Locate the cell with the specified text and output its (x, y) center coordinate. 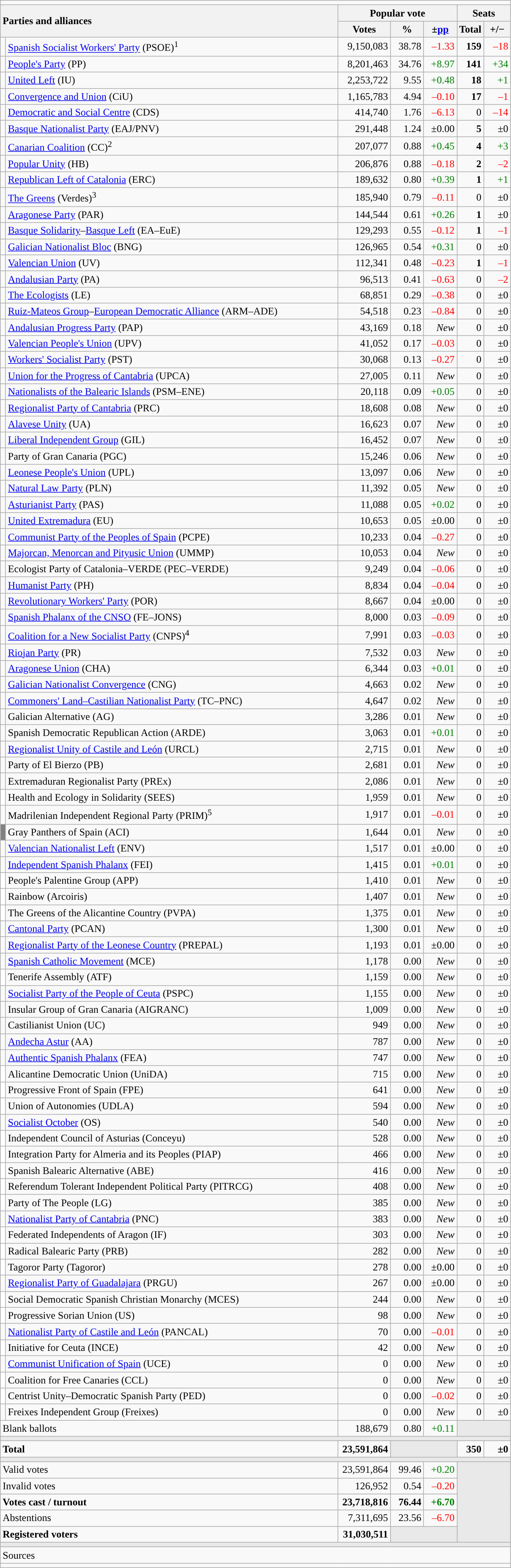
Natural Law Party (PLN) (172, 488)
185,940 (364, 197)
34.76 (407, 64)
–0.18 (440, 163)
1,644 (364, 832)
Gray Panthers of Spain (ACI) (172, 832)
9,249 (364, 569)
3,286 (364, 716)
–0.23 (440, 263)
Cantonal Party (PCAN) (172, 929)
+34 (497, 64)
0.79 (407, 197)
Party of Gran Canaria (PGC) (172, 456)
787 (364, 1042)
0.61 (407, 215)
144,544 (364, 215)
Rainbow (Arcoiris) (172, 897)
Centrist Unity–Democratic Spanish Party (PED) (172, 1396)
Galician Alternative (AG) (172, 716)
2 (470, 163)
30,068 (364, 360)
Valencian Union (UV) (172, 263)
Andalusian Party (PA) (172, 279)
Revolutionary Workers' Party (POR) (172, 601)
Coalition for Free Canaries (CCL) (172, 1380)
Initiative for Ceuta (INCE) (172, 1348)
1.76 (407, 113)
1,159 (364, 977)
Party of El Bierzo (PB) (172, 765)
1,407 (364, 897)
Sources (255, 1555)
+0.05 (440, 392)
Referendum Tolerant Independent Political Party (PITRCG) (172, 1187)
7,991 (364, 635)
+0.31 (440, 247)
Regionalist Unity of Castile and León (URCL) (172, 749)
540 (364, 1122)
Regionalist Party of Cantabria (PRC) (172, 408)
–6.70 (440, 1518)
3,063 (364, 733)
350 (470, 1449)
15,246 (364, 456)
68,851 (364, 295)
+8.97 (440, 64)
8,201,463 (364, 64)
+0.39 (440, 179)
1,415 (364, 865)
16,623 (364, 424)
1,165,783 (364, 96)
Alavese Unity (UA) (172, 424)
Commoners' Land–Castilian Nationalist Party (TC–PNC) (172, 700)
% (407, 29)
23,718,816 (364, 1502)
+0.20 (440, 1470)
People's Palentine Group (APP) (172, 881)
159 (470, 47)
1,178 (364, 961)
Majorcan, Menorcan and Pityusic Union (UMMP) (172, 553)
United Left (IU) (172, 80)
Regionalist Party of the Leonese Country (PREPAL) (172, 945)
0.23 (407, 311)
416 (364, 1171)
188,679 (364, 1428)
4,647 (364, 700)
0.55 (407, 231)
The Greens (Verdes)3 (172, 197)
Riojan Party (PR) (172, 652)
Socialist Party of the People of Ceuta (PSPC) (172, 993)
+/− (497, 29)
+0.26 (440, 215)
4.94 (407, 96)
18 (470, 80)
Seats (484, 13)
Spanish Catholic Movement (MCE) (172, 961)
–14 (497, 113)
282 (364, 1251)
Votes cast / turnout (169, 1502)
–0.84 (440, 311)
Spanish Democratic Republican Action (ARDE) (172, 733)
Popular Unity (HB) (172, 163)
Blank ballots (169, 1428)
291,448 (364, 129)
949 (364, 1025)
10,053 (364, 553)
76.44 (407, 1502)
17 (470, 96)
2,253,722 (364, 80)
Andalusian Progress Party (PAP) (172, 327)
1,410 (364, 881)
466 (364, 1155)
747 (364, 1058)
0.08 (407, 408)
42 (364, 1348)
–6.13 (440, 113)
Party of The People (LG) (172, 1203)
1.24 (407, 129)
Workers' Socialist Party (PST) (172, 360)
594 (364, 1106)
20,118 (364, 392)
27,005 (364, 376)
Social Democratic Spanish Christian Monarchy (MCES) (172, 1299)
Canarian Coalition (CC)2 (172, 146)
Humanist Party (PH) (172, 585)
303 (364, 1235)
Republican Left of Catalonia (ERC) (172, 179)
528 (364, 1138)
Coalition for a New Socialist Party (CNPS)4 (172, 635)
Tenerife Assembly (ATF) (172, 977)
Communist Party of the Peoples of Spain (PCPE) (172, 537)
+0.48 (440, 80)
10,233 (364, 537)
8,667 (364, 601)
Regionalist Party of Guadalajara (PRGU) (172, 1283)
Galician Nationalist Bloc (BNG) (172, 247)
9.55 (407, 80)
Basque Solidarity–Basque Left (EA–EuE) (172, 231)
1,517 (364, 848)
0.41 (407, 279)
6,344 (364, 668)
–0.63 (440, 279)
16,452 (364, 440)
7,532 (364, 652)
Liberal Independent Group (GIL) (172, 440)
Socialist October (OS) (172, 1122)
Nationalist Party of Castile and León (PANCAL) (172, 1331)
Democratic and Social Centre (CDS) (172, 113)
Independent Spanish Phalanx (FEI) (172, 865)
41,052 (364, 344)
Alicantine Democratic Union (UniDA) (172, 1074)
126,952 (364, 1486)
244 (364, 1299)
–0.11 (440, 197)
112,341 (364, 263)
641 (364, 1090)
207,077 (364, 146)
Progressive Front of Spain (FPE) (172, 1090)
Independent Council of Asturias (Conceyu) (172, 1138)
Basque Nationalist Party (EAJ/PNV) (172, 129)
141 (470, 64)
Union for the Progress of Cantabria (UPCA) (172, 376)
9,150,083 (364, 47)
Invalid votes (169, 1486)
Asturianist Party (PAS) (172, 504)
Health and Ecology in Solidarity (SEES) (172, 797)
+6.70 (440, 1502)
Votes (364, 29)
0.48 (407, 263)
2,086 (364, 781)
Valid votes (169, 1470)
98 (364, 1315)
1,959 (364, 797)
1,193 (364, 945)
People's Party (PP) (172, 64)
Tagoror Party (Tagoror) (172, 1267)
–0.38 (440, 295)
–18 (497, 47)
Aragonese Union (CHA) (172, 668)
1,300 (364, 929)
Aragonese Party (PAR) (172, 215)
8,000 (364, 617)
–0.10 (440, 96)
278 (364, 1267)
1,155 (364, 993)
Integration Party for Almeria and its Peoples (PIAP) (172, 1155)
Freixes Independent Group (Freixes) (172, 1412)
The Greens of the Alicantine Country (PVPA) (172, 913)
129,293 (364, 231)
715 (364, 1074)
Registered voters (169, 1534)
0.17 (407, 344)
267 (364, 1283)
Insular Group of Gran Canaria (AIGRANC) (172, 1009)
Popular vote (398, 13)
–0.02 (440, 1396)
Castilianist Union (UC) (172, 1025)
414,740 (364, 113)
0.18 (407, 327)
Galician Nationalist Convergence (CNG) (172, 684)
11,392 (364, 488)
99.46 (407, 1470)
0.11 (407, 376)
18,608 (364, 408)
Nationalists of the Balearic Islands (PSM–ENE) (172, 392)
8,834 (364, 585)
Spanish Socialist Workers' Party (PSOE)1 (172, 47)
Valencian People's Union (UPV) (172, 344)
–0.04 (440, 585)
43,169 (364, 327)
Spanish Balearic Alternative (ABE) (172, 1171)
96,513 (364, 279)
Progressive Sorian Union (US) (172, 1315)
Ecologist Party of Catalonia–VERDE (PEC–VERDE) (172, 569)
Extremaduran Regionalist Party (PREx) (172, 781)
13,097 (364, 472)
Spanish Phalanx of the CNSO (FE–JONS) (172, 617)
+0.45 (440, 146)
Abstentions (169, 1518)
Communist Unification of Spain (UCE) (172, 1364)
126,965 (364, 247)
Andecha Astur (AA) (172, 1042)
0.09 (407, 392)
–0.20 (440, 1486)
2,681 (364, 765)
408 (364, 1187)
11,088 (364, 504)
–0.12 (440, 231)
38.78 (407, 47)
Authentic Spanish Phalanx (FEA) (172, 1058)
Ruiz-Mateos Group–European Democratic Alliance (ARM–ADE) (172, 311)
0.29 (407, 295)
1,375 (364, 913)
1,917 (364, 815)
1,009 (364, 1009)
383 (364, 1219)
10,653 (364, 521)
2,715 (364, 749)
5 (470, 129)
54,518 (364, 311)
+3 (497, 146)
Federated Independents of Aragon (IF) (172, 1235)
Leonese People's Union (UPL) (172, 472)
The Ecologists (LE) (172, 295)
Valencian Nationalist Left (ENV) (172, 848)
+0.11 (440, 1428)
–0.06 (440, 569)
0.13 (407, 360)
–1.33 (440, 47)
Madrilenian Independent Regional Party (PRIM)5 (172, 815)
Radical Balearic Party (PRB) (172, 1251)
±pp (440, 29)
4 (470, 146)
4,663 (364, 684)
206,876 (364, 163)
70 (364, 1331)
189,632 (364, 179)
7,311,695 (364, 1518)
31,030,511 (364, 1534)
United Extremadura (EU) (172, 521)
Parties and alliances (169, 21)
385 (364, 1203)
–0.09 (440, 617)
23.56 (407, 1518)
Convergence and Union (CiU) (172, 96)
+0.02 (440, 504)
Nationalist Party of Cantabria (PNC) (172, 1219)
Union of Autonomies (UDLA) (172, 1106)
